Search for the cell housing the specified text and yield its (x, y) center coordinate. 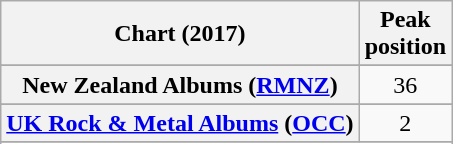
Chart (2017) (180, 34)
2 (405, 123)
New Zealand Albums (RMNZ) (180, 85)
Peak position (405, 34)
UK Rock & Metal Albums (OCC) (180, 123)
36 (405, 85)
